Extract the (x, y) coordinate from the center of the cell holding the provided text.  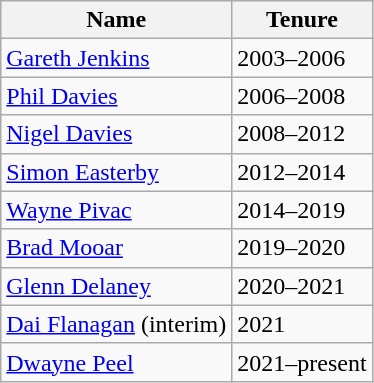
Glenn Delaney (116, 286)
2019–2020 (302, 248)
2020–2021 (302, 286)
Wayne Pivac (116, 210)
Tenure (302, 20)
Simon Easterby (116, 172)
2003–2006 (302, 58)
2014–2019 (302, 210)
2008–2012 (302, 134)
Phil Davies (116, 96)
2021 (302, 324)
2021–present (302, 362)
Gareth Jenkins (116, 58)
2012–2014 (302, 172)
Name (116, 20)
Dai Flanagan (interim) (116, 324)
Brad Mooar (116, 248)
Nigel Davies (116, 134)
Dwayne Peel (116, 362)
2006–2008 (302, 96)
